Search for the cell housing the specified text and yield its [X, Y] center coordinate. 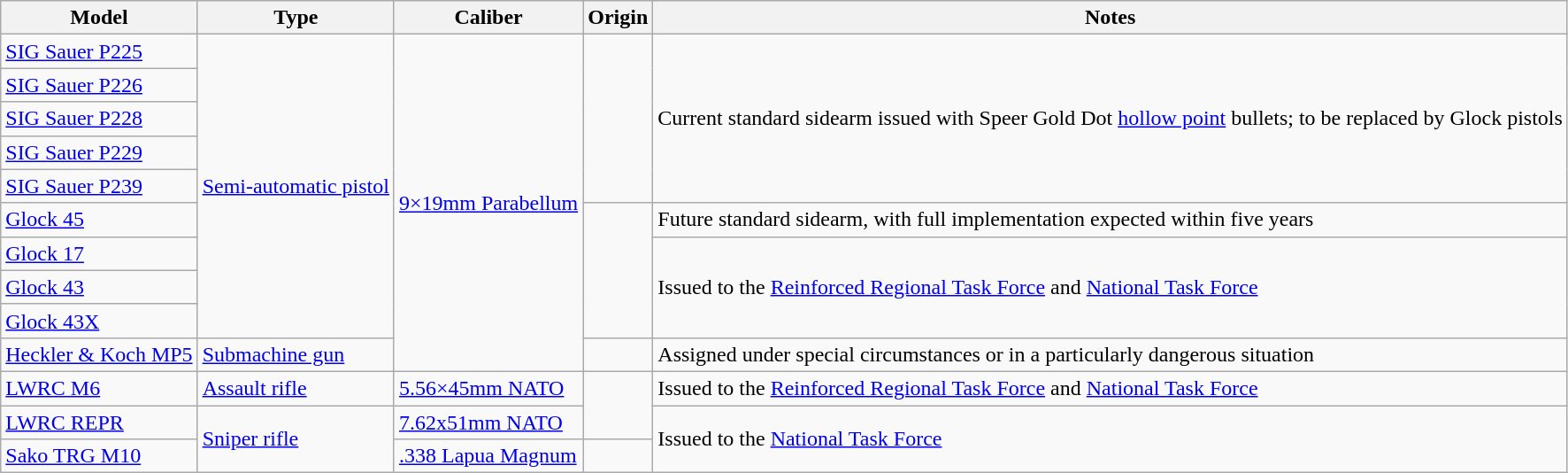
5.56×45mm NATO [488, 388]
Issued to the National Task Force [1111, 439]
Semi-automatic pistol [296, 186]
Type [296, 18]
Origin [618, 18]
7.62x51mm NATO [488, 423]
SIG Sauer P228 [99, 119]
Caliber [488, 18]
Glock 43 [99, 287]
SIG Sauer P225 [99, 51]
Sako TRG M10 [99, 456]
.338 Lapua Magnum [488, 456]
SIG Sauer P229 [99, 152]
Assigned under special circumstances or in a particularly dangerous situation [1111, 354]
Current standard sidearm issued with Speer Gold Dot hollow point bullets; to be replaced by Glock pistols [1111, 119]
Notes [1111, 18]
9×19mm Parabellum [488, 204]
SIG Sauer P239 [99, 186]
LWRC REPR [99, 423]
Submachine gun [296, 354]
Glock 43X [99, 321]
Heckler & Koch MP5 [99, 354]
Glock 45 [99, 220]
LWRC M6 [99, 388]
Glock 17 [99, 253]
SIG Sauer P226 [99, 85]
Model [99, 18]
Future standard sidearm, with full implementation expected within five years [1111, 220]
Sniper rifle [296, 439]
Assault rifle [296, 388]
